Pinpoint the cell where the given text exists, returning its [X, Y] midpoint coordinate. 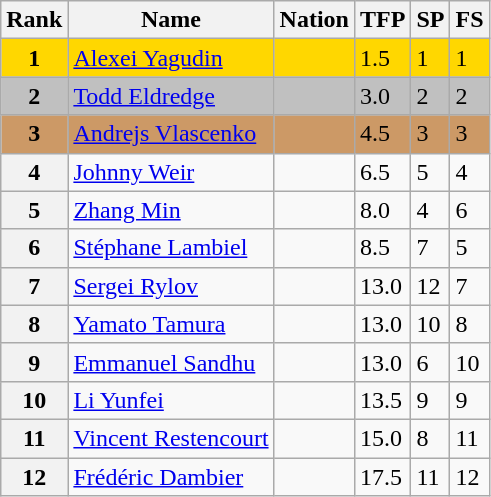
SP [430, 20]
Zhang Min [171, 210]
Nation [314, 20]
17.5 [382, 477]
FS [470, 20]
Emmanuel Sandhu [171, 362]
Rank [34, 20]
13.5 [382, 400]
Sergei Rylov [171, 286]
Johnny Weir [171, 172]
Stéphane Lambiel [171, 248]
8.5 [382, 248]
Alexei Yagudin [171, 58]
1.5 [382, 58]
8.0 [382, 210]
TFP [382, 20]
Andrejs Vlascenko [171, 134]
Frédéric Dambier [171, 477]
Name [171, 20]
4.5 [382, 134]
6.5 [382, 172]
15.0 [382, 438]
Vincent Restencourt [171, 438]
Li Yunfei [171, 400]
Todd Eldredge [171, 96]
Yamato Tamura [171, 324]
3.0 [382, 96]
